Identify which cell holds the provided text, then report its [X, Y] central coordinate. 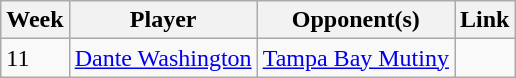
Link [484, 20]
Tampa Bay Mutiny [356, 58]
11 [35, 58]
Opponent(s) [356, 20]
Dante Washington [163, 58]
Week [35, 20]
Player [163, 20]
